Find where the given text appears and provide that cell's center as (x, y) coordinate. 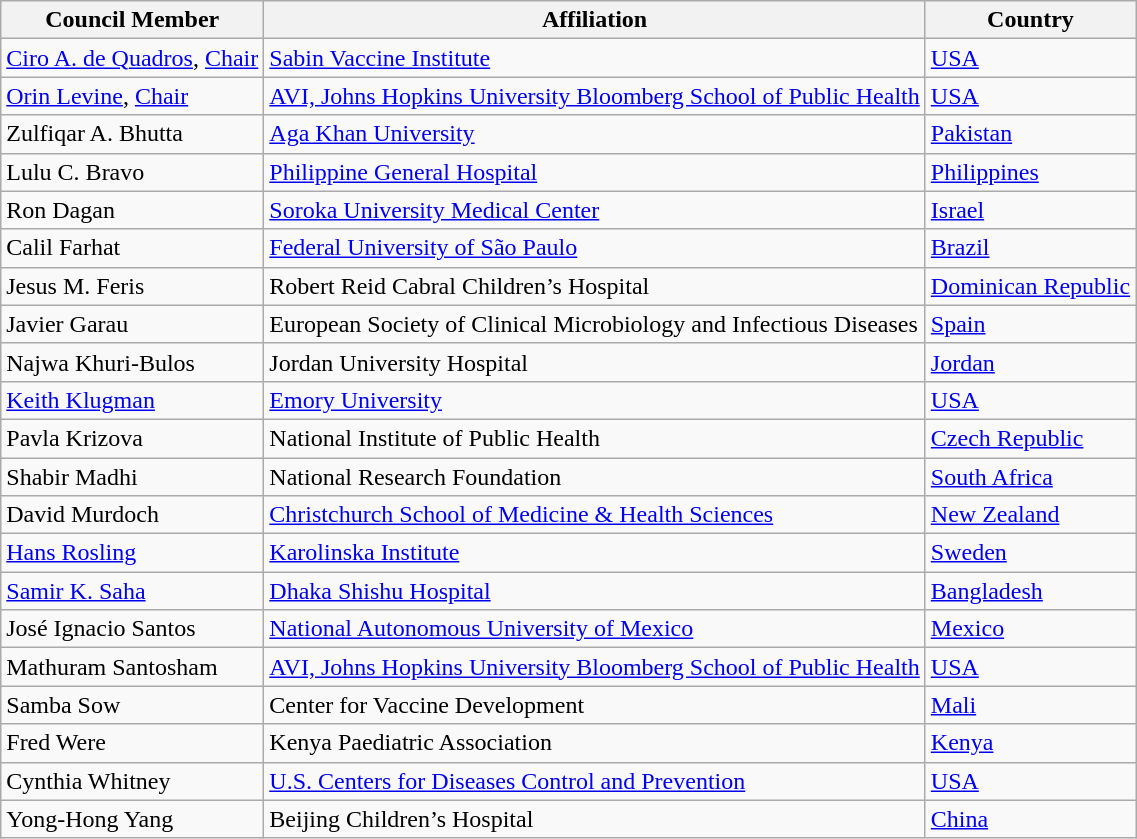
Cynthia Whitney (132, 781)
Soroka University Medical Center (595, 210)
Lulu C. Bravo (132, 172)
Jordan University Hospital (595, 362)
Fred Were (132, 743)
South Africa (1030, 477)
Jesus M. Feris (132, 286)
Javier Garau (132, 324)
Pavla Krizova (132, 438)
Najwa Khuri-Bulos (132, 362)
Mathuram Santosham (132, 667)
Yong-Hong Yang (132, 819)
Christchurch School of Medicine & Health Sciences (595, 515)
Calil Farhat (132, 248)
Hans Rosling (132, 553)
Dhaka Shishu Hospital (595, 591)
Pakistan (1030, 134)
Mali (1030, 705)
Spain (1030, 324)
José Ignacio Santos (132, 629)
Beijing Children’s Hospital (595, 819)
Sabin Vaccine Institute (595, 58)
Philippines (1030, 172)
Emory University (595, 400)
National Research Foundation (595, 477)
National Autonomous University of Mexico (595, 629)
European Society of Clinical Microbiology and Infectious Diseases (595, 324)
Zulfiqar A. Bhutta (132, 134)
Czech Republic (1030, 438)
Council Member (132, 20)
Dominican Republic (1030, 286)
Kenya Paediatric Association (595, 743)
Israel (1030, 210)
Keith Klugman (132, 400)
Ciro A. de Quadros, Chair (132, 58)
Orin Levine, Chair (132, 96)
Shabir Madhi (132, 477)
China (1030, 819)
U.S. Centers for Diseases Control and Prevention (595, 781)
Country (1030, 20)
David Murdoch (132, 515)
Kenya (1030, 743)
Mexico (1030, 629)
Samba Sow (132, 705)
Brazil (1030, 248)
Sweden (1030, 553)
Federal University of São Paulo (595, 248)
Karolinska Institute (595, 553)
Samir K. Saha (132, 591)
National Institute of Public Health (595, 438)
Ron Dagan (132, 210)
Affiliation (595, 20)
Philippine General Hospital (595, 172)
Aga Khan University (595, 134)
Center for Vaccine Development (595, 705)
New Zealand (1030, 515)
Robert Reid Cabral Children’s Hospital (595, 286)
Jordan (1030, 362)
Bangladesh (1030, 591)
